Determine the [X, Y] coordinate at the center of the cell enclosing the given text.  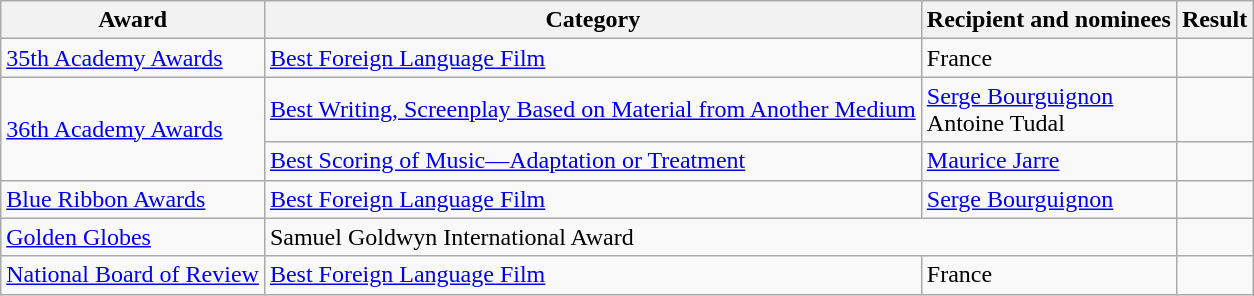
Result [1214, 20]
Maurice Jarre [1048, 161]
Serge BourguignonAntoine Tudal [1048, 110]
Samuel Goldwyn International Award [720, 237]
Award [133, 20]
Serge Bourguignon [1048, 199]
35th Academy Awards [133, 58]
Golden Globes [133, 237]
Best Writing, Screenplay Based on Material from Another Medium [592, 110]
Best Scoring of Music—Adaptation or Treatment [592, 161]
Recipient and nominees [1048, 20]
Blue Ribbon Awards [133, 199]
Category [592, 20]
36th Academy Awards [133, 128]
National Board of Review [133, 275]
